Detect which cell encompasses the target text, then output its (x, y) center coordinate. 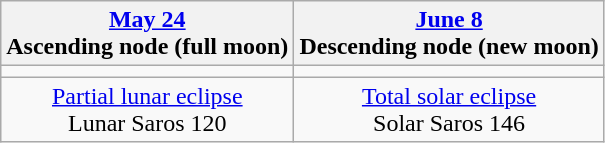
May 24Ascending node (full moon) (148, 34)
Partial lunar eclipseLunar Saros 120 (148, 110)
June 8Descending node (new moon) (449, 34)
Total solar eclipseSolar Saros 146 (449, 110)
